Scan for the cell matching the given text and deliver its (X, Y) coordinate at center. 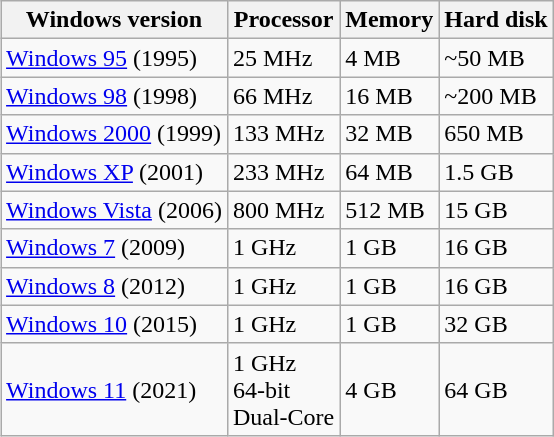
650 MB (496, 134)
Hard disk (496, 20)
~200 MB (496, 96)
1.5 GB (496, 172)
Processor (283, 20)
32 MB (390, 134)
133 MHz (283, 134)
Windows 7 (2009) (114, 248)
Windows 2000 (1999) (114, 134)
Windows 95 (1995) (114, 58)
4 GB (390, 389)
Windows 98 (1998) (114, 96)
~50 MB (496, 58)
32 GB (496, 324)
25 MHz (283, 58)
4 MB (390, 58)
233 MHz (283, 172)
Windows 11 (2021) (114, 389)
64 MB (390, 172)
16 MB (390, 96)
64 GB (496, 389)
Windows XP (2001) (114, 172)
512 MB (390, 210)
Memory (390, 20)
66 MHz (283, 96)
Windows version (114, 20)
800 MHz (283, 210)
Windows 10 (2015) (114, 324)
Windows 8 (2012) (114, 286)
15 GB (496, 210)
Windows Vista (2006) (114, 210)
1 GHz64-bitDual-Core (283, 389)
